Pinpoint the cell where the given text exists, returning its (X, Y) midpoint coordinate. 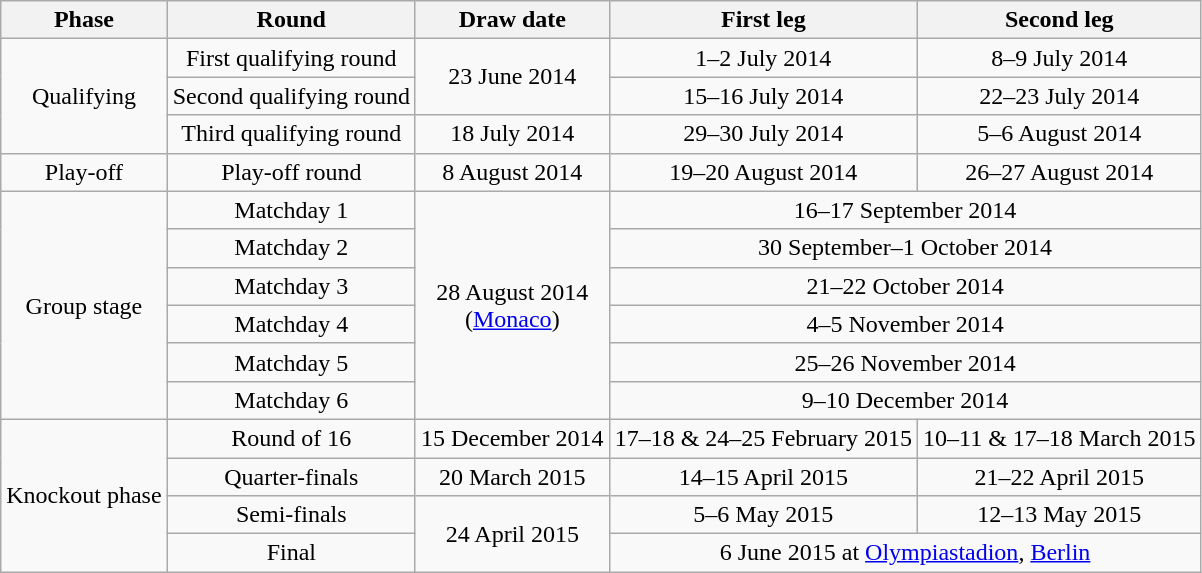
Second leg (1060, 20)
Group stage (84, 305)
Matchday 4 (291, 324)
Quarter-finals (291, 477)
29–30 July 2014 (763, 134)
Round of 16 (291, 438)
9–10 December 2014 (905, 400)
First leg (763, 20)
Qualifying (84, 96)
Draw date (512, 20)
10–11 & 17–18 March 2015 (1060, 438)
Matchday 6 (291, 400)
Play-off round (291, 172)
23 June 2014 (512, 77)
24 April 2015 (512, 534)
Matchday 3 (291, 286)
18 July 2014 (512, 134)
21–22 October 2014 (905, 286)
14–15 April 2015 (763, 477)
Matchday 5 (291, 362)
16–17 September 2014 (905, 210)
5–6 August 2014 (1060, 134)
First qualifying round (291, 58)
26–27 August 2014 (1060, 172)
20 March 2015 (512, 477)
19–20 August 2014 (763, 172)
30 September–1 October 2014 (905, 248)
15 December 2014 (512, 438)
Semi-finals (291, 515)
Third qualifying round (291, 134)
4–5 November 2014 (905, 324)
22–23 July 2014 (1060, 96)
12–13 May 2015 (1060, 515)
5–6 May 2015 (763, 515)
17–18 & 24–25 February 2015 (763, 438)
1–2 July 2014 (763, 58)
Matchday 1 (291, 210)
28 August 2014(Monaco) (512, 305)
8 August 2014 (512, 172)
Second qualifying round (291, 96)
Play-off (84, 172)
Knockout phase (84, 495)
25–26 November 2014 (905, 362)
21–22 April 2015 (1060, 477)
15–16 July 2014 (763, 96)
Round (291, 20)
8–9 July 2014 (1060, 58)
Matchday 2 (291, 248)
Final (291, 553)
6 June 2015 at Olympiastadion, Berlin (905, 553)
Phase (84, 20)
